Capture the cell that displays the provided text and extract its [x, y] central coordinate. 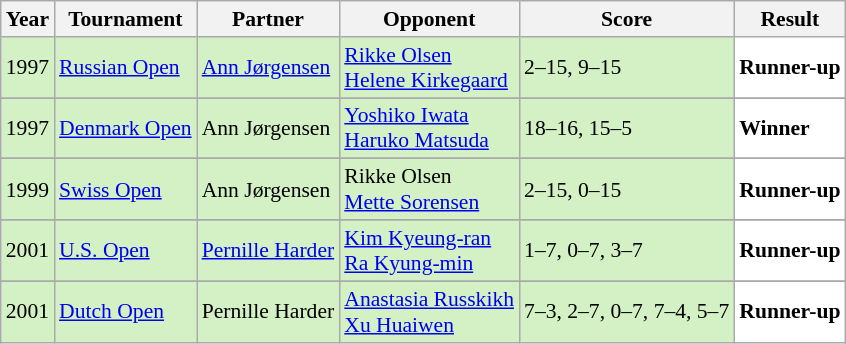
Swiss Open [126, 190]
18–16, 15–5 [626, 128]
1999 [28, 190]
Rikke Olsen Mette Sorensen [429, 190]
1–7, 0–7, 3–7 [626, 250]
2–15, 9–15 [626, 68]
Tournament [126, 19]
Yoshiko Iwata Haruko Matsuda [429, 128]
Winner [790, 128]
Denmark Open [126, 128]
Result [790, 19]
7–3, 2–7, 0–7, 7–4, 5–7 [626, 312]
Opponent [429, 19]
Anastasia Russkikh Xu Huaiwen [429, 312]
Dutch Open [126, 312]
Year [28, 19]
Score [626, 19]
U.S. Open [126, 250]
Kim Kyeung-ran Ra Kyung-min [429, 250]
Rikke Olsen Helene Kirkegaard [429, 68]
Russian Open [126, 68]
Partner [268, 19]
2–15, 0–15 [626, 190]
